Provide the (x, y) coordinate of the cell's center where the given text is located.  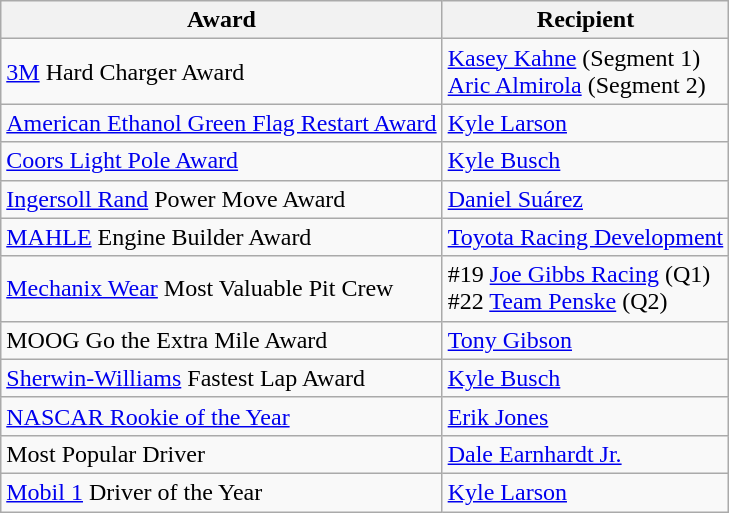
Toyota Racing Development (586, 237)
Award (222, 20)
Mechanix Wear Most Valuable Pit Crew (222, 288)
Dale Earnhardt Jr. (586, 454)
3M Hard Charger Award (222, 72)
Erik Jones (586, 416)
#19 Joe Gibbs Racing (Q1) #22 Team Penske (Q2) (586, 288)
MOOG Go the Extra Mile Award (222, 340)
Most Popular Driver (222, 454)
NASCAR Rookie of the Year (222, 416)
Coors Light Pole Award (222, 161)
Tony Gibson (586, 340)
Sherwin-Williams Fastest Lap Award (222, 378)
Recipient (586, 20)
MAHLE Engine Builder Award (222, 237)
Mobil 1 Driver of the Year (222, 492)
Daniel Suárez (586, 199)
Ingersoll Rand Power Move Award (222, 199)
Kasey Kahne (Segment 1)Aric Almirola (Segment 2) (586, 72)
American Ethanol Green Flag Restart Award (222, 123)
